Scan for the cell matching the given text and deliver its [X, Y] coordinate at center. 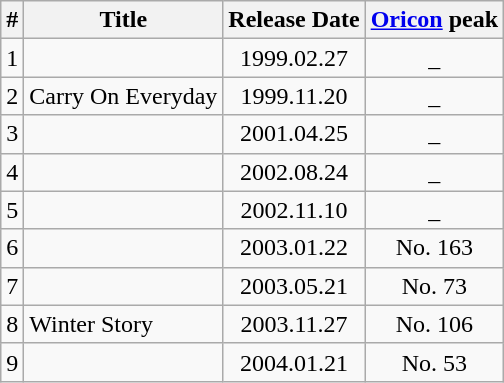
2 [12, 96]
3 [12, 134]
2004.01.21 [294, 362]
9 [12, 362]
1999.02.27 [294, 58]
2001.04.25 [294, 134]
4 [12, 172]
1999.11.20 [294, 96]
# [12, 20]
No. 53 [434, 362]
Carry On Everyday [124, 96]
No. 163 [434, 248]
2002.11.10 [294, 210]
6 [12, 248]
Release Date [294, 20]
Title [124, 20]
No. 106 [434, 324]
2003.11.27 [294, 324]
2002.08.24 [294, 172]
1 [12, 58]
5 [12, 210]
Winter Story [124, 324]
Oricon peak [434, 20]
8 [12, 324]
No. 73 [434, 286]
2003.05.21 [294, 286]
7 [12, 286]
2003.01.22 [294, 248]
